Detect which cell encompasses the target text, then output its [X, Y] center coordinate. 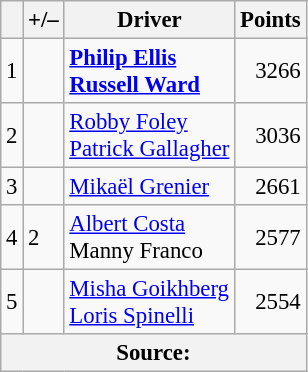
Source: [154, 353]
Philip Ellis Russell Ward [150, 72]
Mikaël Grenier [150, 187]
Albert Costa Manny Franco [150, 238]
Misha Goikhberg Loris Spinelli [150, 302]
3 [12, 187]
Driver [150, 20]
Robby Foley Patrick Gallagher [150, 136]
2554 [270, 302]
5 [12, 302]
1 [12, 72]
4 [12, 238]
+/– [44, 20]
3036 [270, 136]
2661 [270, 187]
Points [270, 20]
3266 [270, 72]
2577 [270, 238]
